Capture the cell that displays the provided text and extract its [X, Y] central coordinate. 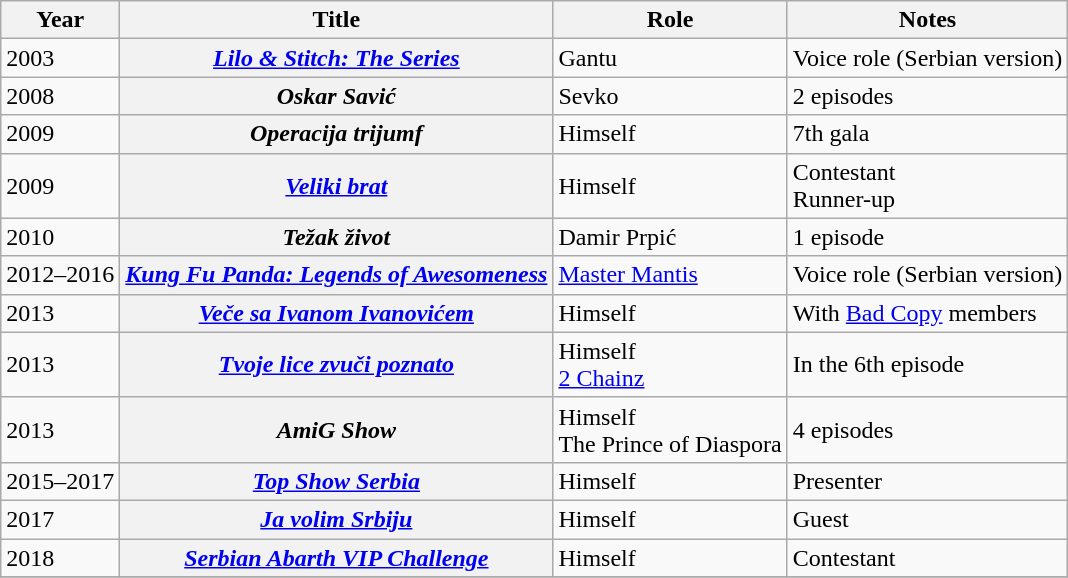
7th gala [928, 134]
Oskar Savić [336, 96]
2008 [60, 96]
In the 6th episode [928, 364]
AmiG Show [336, 430]
Guest [928, 519]
Presenter [928, 481]
2003 [60, 58]
2012–2016 [60, 275]
Gantu [670, 58]
Težak život [336, 237]
With Bad Copy members [928, 313]
HimselfThe Prince of Diaspora [670, 430]
2 episodes [928, 96]
Veliki brat [336, 186]
Himself2 Chainz [670, 364]
2018 [60, 557]
Serbian Abarth VIP Challenge [336, 557]
Ja volim Srbiju [336, 519]
Top Show Serbia [336, 481]
Veče sa Ivanom Ivanovićem [336, 313]
Notes [928, 20]
Title [336, 20]
ContestantRunner-up [928, 186]
2010 [60, 237]
Sevko [670, 96]
Kung Fu Panda: Legends of Awesomeness [336, 275]
Damir Prpić [670, 237]
Lilo & Stitch: The Series [336, 58]
Master Mantis [670, 275]
Tvoje lice zvuči poznato [336, 364]
Year [60, 20]
Contestant [928, 557]
Role [670, 20]
2015–2017 [60, 481]
Operacija trijumf [336, 134]
1 episode [928, 237]
2017 [60, 519]
4 episodes [928, 430]
